Determine the [x, y] coordinate at the center of the cell enclosing the given text.  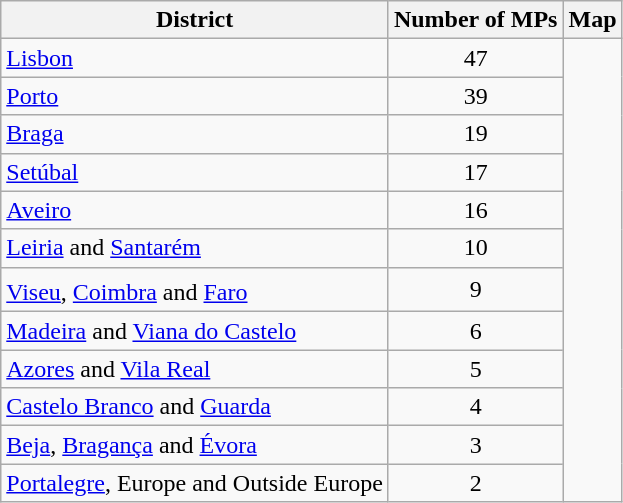
2 [476, 483]
9 [476, 290]
4 [476, 407]
Leiria and Santarém [195, 248]
19 [476, 134]
Beja, Bragança and Évora [195, 445]
5 [476, 369]
Aveiro [195, 210]
Map [592, 20]
Braga [195, 134]
Castelo Branco and Guarda [195, 407]
3 [476, 445]
Portalegre, Europe and Outside Europe [195, 483]
Porto [195, 96]
District [195, 20]
17 [476, 172]
39 [476, 96]
47 [476, 58]
6 [476, 331]
Madeira and Viana do Castelo [195, 331]
16 [476, 210]
Lisbon [195, 58]
10 [476, 248]
Viseu, Coimbra and Faro [195, 290]
Azores and Vila Real [195, 369]
Number of MPs [476, 20]
Setúbal [195, 172]
